Capture the cell that displays the provided text and extract its (X, Y) central coordinate. 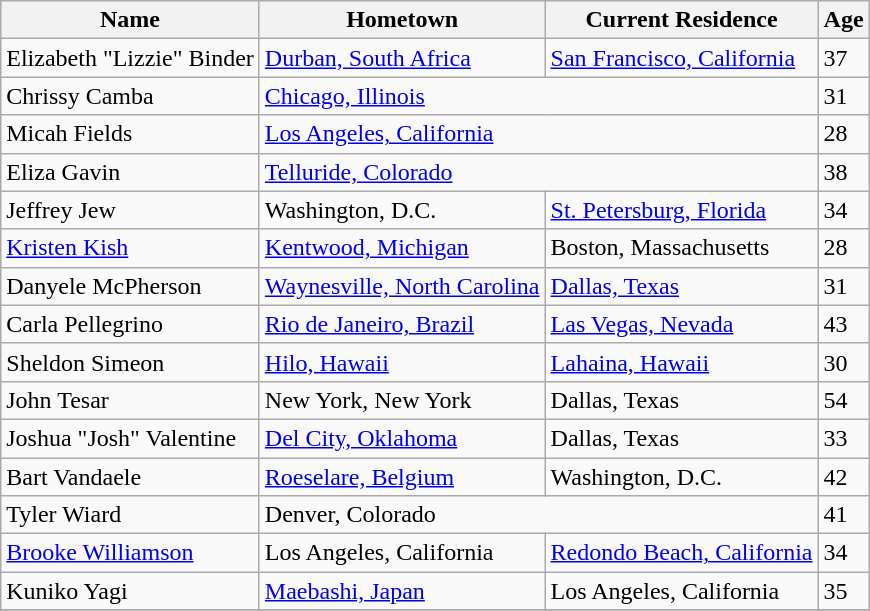
Las Vegas, Nevada (682, 324)
Current Residence (682, 20)
Age (844, 20)
Joshua "Josh" Valentine (130, 438)
Sheldon Simeon (130, 362)
35 (844, 591)
Waynesville, North Carolina (402, 286)
37 (844, 58)
54 (844, 400)
Kentwood, Michigan (402, 248)
Kuniko Yagi (130, 591)
Hilo, Hawaii (402, 362)
St. Petersburg, Florida (682, 210)
Del City, Oklahoma (402, 438)
New York, New York (402, 400)
Micah Fields (130, 134)
Tyler Wiard (130, 515)
Jeffrey Jew (130, 210)
Durban, South Africa (402, 58)
Hometown (402, 20)
Chicago, Illinois (538, 96)
Carla Pellegrino (130, 324)
Name (130, 20)
33 (844, 438)
Danyele McPherson (130, 286)
Redondo Beach, California (682, 553)
San Francisco, California (682, 58)
Rio de Janeiro, Brazil (402, 324)
Chrissy Camba (130, 96)
Lahaina, Hawaii (682, 362)
Brooke Williamson (130, 553)
Kristen Kish (130, 248)
Telluride, Colorado (538, 172)
41 (844, 515)
38 (844, 172)
Denver, Colorado (538, 515)
Maebashi, Japan (402, 591)
Boston, Massachusetts (682, 248)
Bart Vandaele (130, 477)
Elizabeth "Lizzie" Binder (130, 58)
Roeselare, Belgium (402, 477)
John Tesar (130, 400)
Eliza Gavin (130, 172)
30 (844, 362)
43 (844, 324)
42 (844, 477)
